For the text-containing cell, return its midpoint in [X, Y] coordinate format. 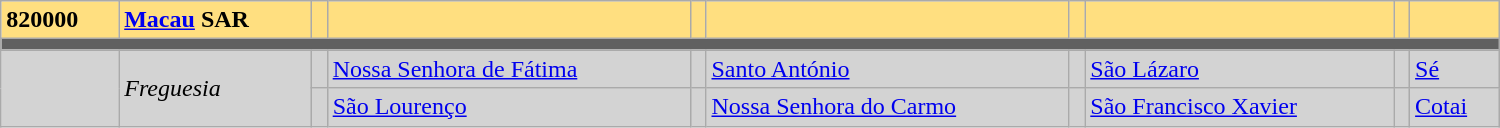
820000 [60, 20]
São Lázaro [1240, 69]
Santo António [888, 69]
Sé [1455, 69]
São Lourenço [508, 107]
Nossa Senhora do Carmo [888, 107]
Cotai [1455, 107]
Freguesia [216, 88]
Macau SAR [216, 20]
Nossa Senhora de Fátima [508, 69]
São Francisco Xavier [1240, 107]
